Identify which cell holds the provided text, then report its [x, y] central coordinate. 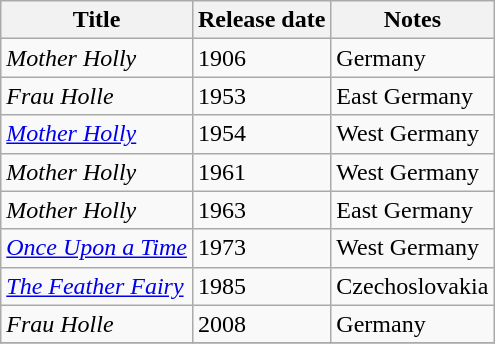
1953 [261, 96]
1963 [261, 210]
Czechoslovakia [412, 286]
1954 [261, 134]
1961 [261, 172]
1906 [261, 58]
Title [97, 20]
Release date [261, 20]
Once Upon a Time [97, 248]
The Feather Fairy [97, 286]
2008 [261, 324]
Notes [412, 20]
1973 [261, 248]
1985 [261, 286]
